Find where the given text appears and provide that cell's center as [x, y] coordinate. 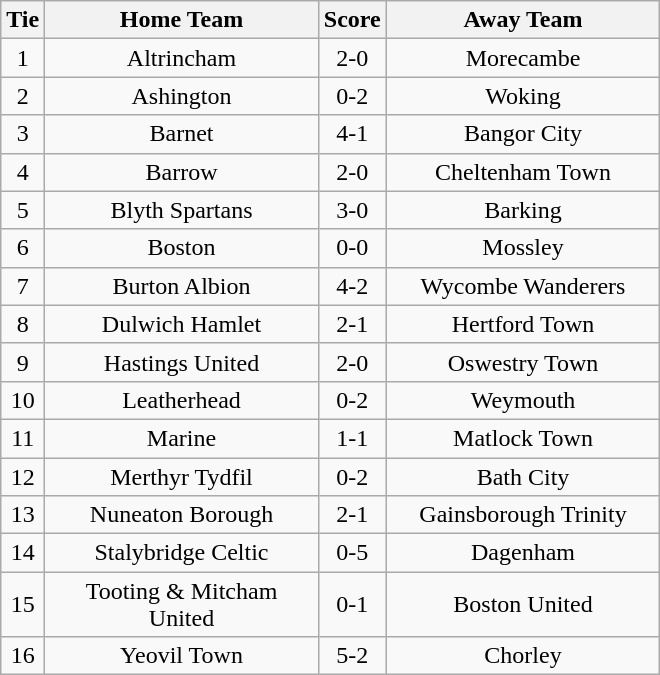
16 [23, 656]
4 [23, 172]
0-1 [352, 604]
Hastings United [182, 362]
1-1 [352, 438]
Boston [182, 248]
5-2 [352, 656]
Bangor City [523, 134]
Matlock Town [523, 438]
Stalybridge Celtic [182, 553]
3 [23, 134]
Leatherhead [182, 400]
4-1 [352, 134]
Tooting & Mitcham United [182, 604]
1 [23, 58]
Score [352, 20]
8 [23, 324]
7 [23, 286]
Away Team [523, 20]
Oswestry Town [523, 362]
Dagenham [523, 553]
2 [23, 96]
Nuneaton Borough [182, 515]
Dulwich Hamlet [182, 324]
4-2 [352, 286]
Chorley [523, 656]
Wycombe Wanderers [523, 286]
Tie [23, 20]
Hertford Town [523, 324]
Home Team [182, 20]
Cheltenham Town [523, 172]
Morecambe [523, 58]
0-5 [352, 553]
15 [23, 604]
Barking [523, 210]
Altrincham [182, 58]
Gainsborough Trinity [523, 515]
Woking [523, 96]
6 [23, 248]
Bath City [523, 477]
5 [23, 210]
Mossley [523, 248]
Marine [182, 438]
Barnet [182, 134]
Barrow [182, 172]
Weymouth [523, 400]
13 [23, 515]
14 [23, 553]
Blyth Spartans [182, 210]
0-0 [352, 248]
12 [23, 477]
Burton Albion [182, 286]
Yeovil Town [182, 656]
Ashington [182, 96]
Merthyr Tydfil [182, 477]
11 [23, 438]
10 [23, 400]
9 [23, 362]
3-0 [352, 210]
Boston United [523, 604]
